Determine the (X, Y) coordinate at the center of the cell enclosing the given text.  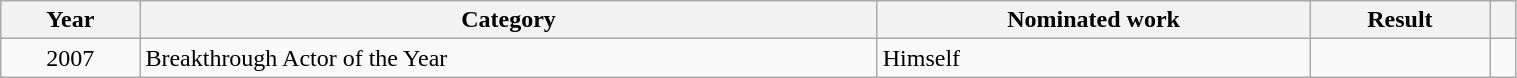
Category (508, 20)
Nominated work (1094, 20)
Breakthrough Actor of the Year (508, 58)
Himself (1094, 58)
Year (70, 20)
2007 (70, 58)
Result (1400, 20)
